Detect which cell encompasses the target text, then output its (x, y) center coordinate. 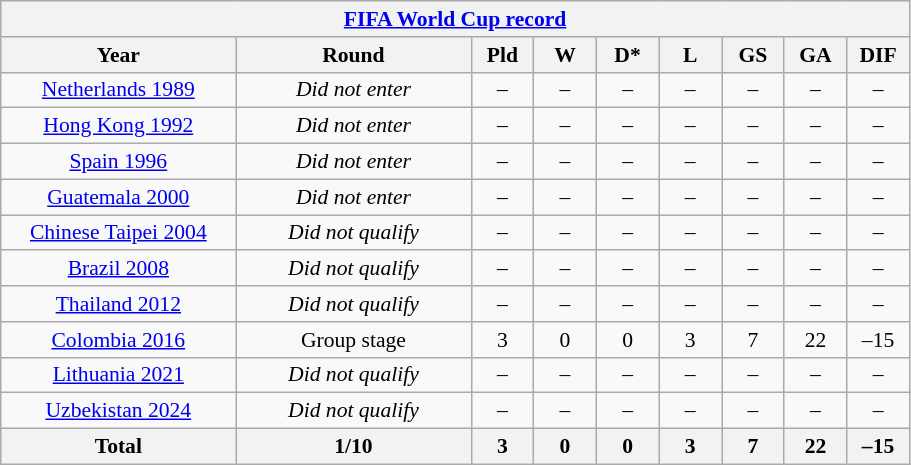
Group stage (354, 340)
Guatemala 2000 (118, 197)
Pld (502, 55)
Hong Kong 1992 (118, 126)
W (566, 55)
Uzbekistan 2024 (118, 411)
Thailand 2012 (118, 304)
Brazil 2008 (118, 269)
Colombia 2016 (118, 340)
GS (754, 55)
FIFA World Cup record (456, 19)
Round (354, 55)
Lithuania 2021 (118, 375)
GA (816, 55)
L (690, 55)
D* (628, 55)
Total (118, 447)
Chinese Taipei 2004 (118, 233)
DIF (878, 55)
Year (118, 55)
1/10 (354, 447)
Spain 1996 (118, 162)
Netherlands 1989 (118, 90)
